Pinpoint the cell where the given text exists, returning its (x, y) midpoint coordinate. 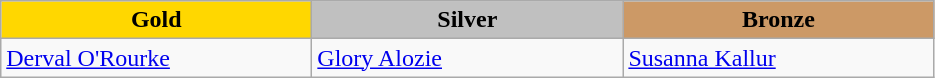
Glory Alozie (468, 58)
Susanna Kallur (778, 58)
Bronze (778, 20)
Derval O'Rourke (156, 58)
Gold (156, 20)
Silver (468, 20)
